Identify which cell holds the provided text, then report its [x, y] central coordinate. 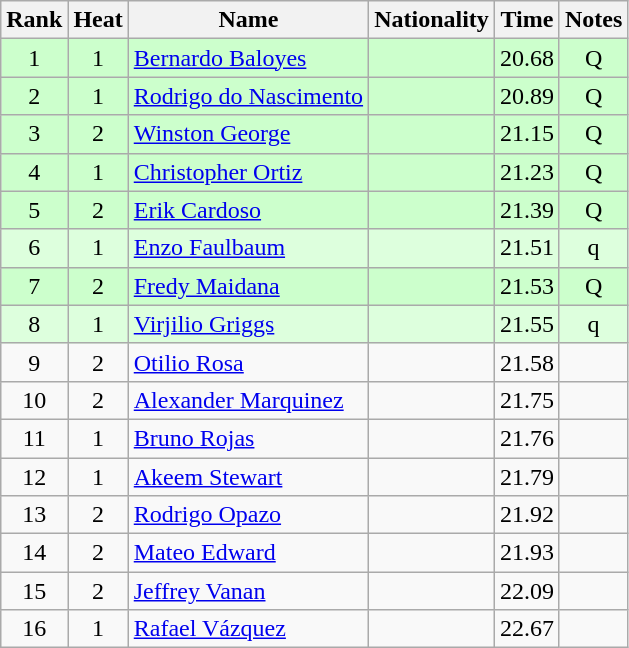
Christopher Ortiz [248, 172]
21.75 [526, 400]
Bernardo Baloyes [248, 58]
Rodrigo Opazo [248, 515]
Rafael Vázquez [248, 629]
Rank [34, 20]
9 [34, 362]
Jeffrey Vanan [248, 591]
Nationality [432, 20]
14 [34, 553]
12 [34, 477]
21.51 [526, 248]
20.89 [526, 96]
Fredy Maidana [248, 286]
6 [34, 248]
5 [34, 210]
21.92 [526, 515]
21.58 [526, 362]
11 [34, 438]
Erik Cardoso [248, 210]
Time [526, 20]
8 [34, 324]
21.93 [526, 553]
4 [34, 172]
Name [248, 20]
21.53 [526, 286]
Mateo Edward [248, 553]
Winston George [248, 134]
Alexander Marquinez [248, 400]
21.15 [526, 134]
22.09 [526, 591]
22.67 [526, 629]
21.76 [526, 438]
3 [34, 134]
Notes [593, 20]
Enzo Faulbaum [248, 248]
Heat [98, 20]
21.79 [526, 477]
21.55 [526, 324]
Virjilio Griggs [248, 324]
Akeem Stewart [248, 477]
15 [34, 591]
21.39 [526, 210]
13 [34, 515]
20.68 [526, 58]
10 [34, 400]
16 [34, 629]
7 [34, 286]
Otilio Rosa [248, 362]
Rodrigo do Nascimento [248, 96]
21.23 [526, 172]
Bruno Rojas [248, 438]
